Scan for the cell matching the given text and deliver its (x, y) coordinate at center. 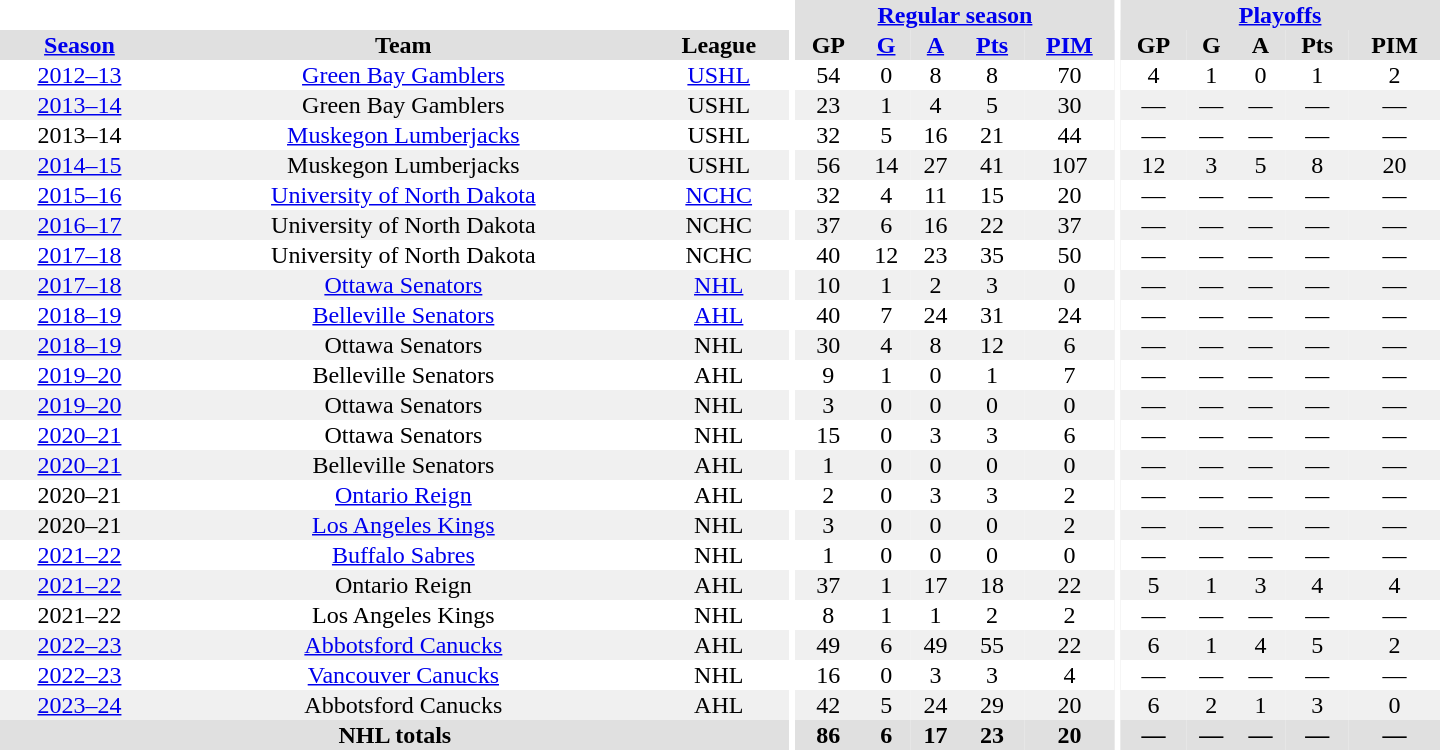
21 (992, 135)
107 (1070, 165)
44 (1070, 135)
11 (936, 195)
Buffalo Sabres (404, 555)
50 (1070, 255)
Playoffs (1280, 15)
2014–15 (80, 165)
29 (992, 705)
86 (828, 735)
9 (828, 375)
Team (404, 45)
2016–17 (80, 225)
70 (1070, 75)
2015–16 (80, 195)
54 (828, 75)
27 (936, 165)
NHL totals (395, 735)
42 (828, 705)
41 (992, 165)
56 (828, 165)
2012–13 (80, 75)
55 (992, 645)
League (719, 45)
31 (992, 315)
10 (828, 285)
2023–24 (80, 705)
18 (992, 585)
35 (992, 255)
Season (80, 45)
Vancouver Canucks (404, 675)
14 (886, 165)
Regular season (955, 15)
